Provide the [X, Y] coordinate of the cell's center where the given text is located.  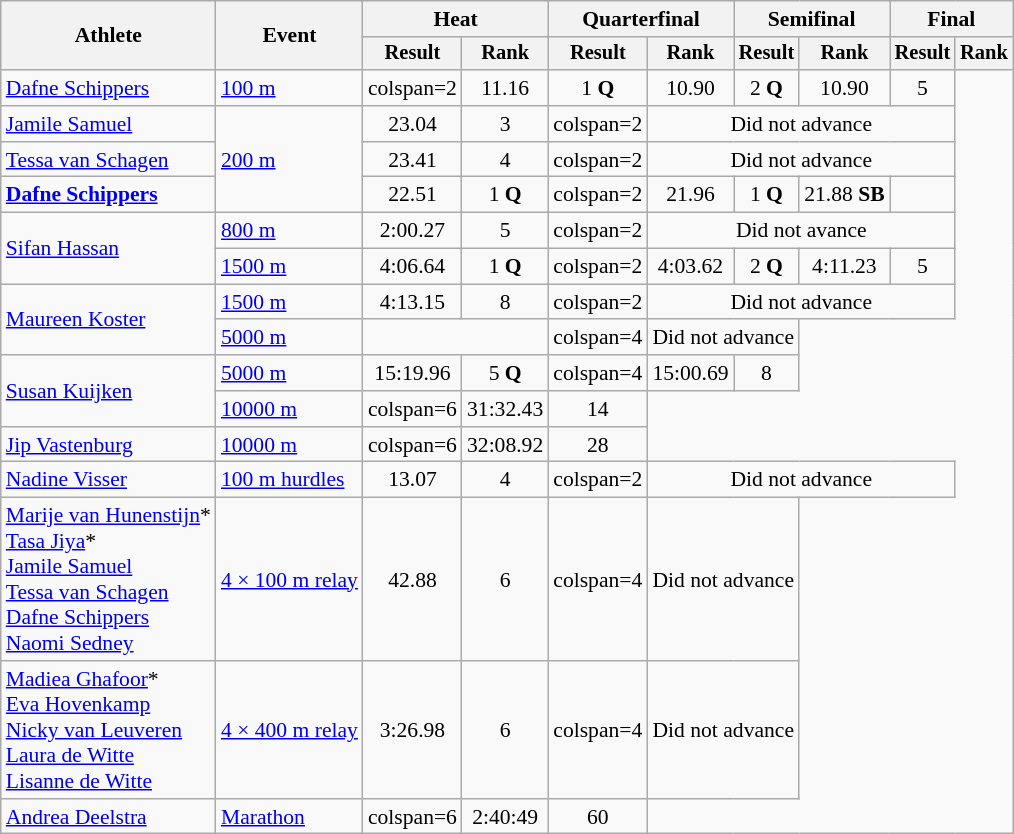
Maureen Koster [108, 320]
100 m hurdles [290, 480]
23.41 [412, 160]
23.04 [412, 124]
Semifinal [812, 19]
4 × 400 m relay [290, 730]
11.16 [505, 88]
Susan Kuijken [108, 390]
5 Q [505, 373]
Event [290, 36]
28 [598, 445]
21.88 SB [844, 195]
Madiea Ghafoor*Eva HovenkampNicky van LeuverenLaura de WitteLisanne de Witte [108, 730]
Tessa van Schagen [108, 160]
800 m [290, 231]
Jamile Samuel [108, 124]
32:08.92 [505, 445]
Did not avance [801, 231]
Final [952, 19]
4:03.62 [690, 267]
15:19.96 [412, 373]
Athlete [108, 36]
2:00.27 [412, 231]
Sifan Hassan [108, 248]
21.96 [690, 195]
Marije van Hunenstijn*Tasa Jiya*Jamile SamuelTessa van SchagenDafne SchippersNaomi Sedney [108, 580]
200 m [290, 160]
Jip Vastenburg [108, 445]
4:11.23 [844, 267]
4:13.15 [412, 302]
22.51 [412, 195]
15:00.69 [690, 373]
3 [505, 124]
4 × 100 m relay [290, 580]
Heat [456, 19]
Nadine Visser [108, 480]
100 m [290, 88]
3:26.98 [412, 730]
13.07 [412, 480]
14 [598, 409]
4:06.64 [412, 267]
31:32.43 [505, 409]
42.88 [412, 580]
Quarterfinal [640, 19]
